For the text-containing cell, return its midpoint in (X, Y) coordinate format. 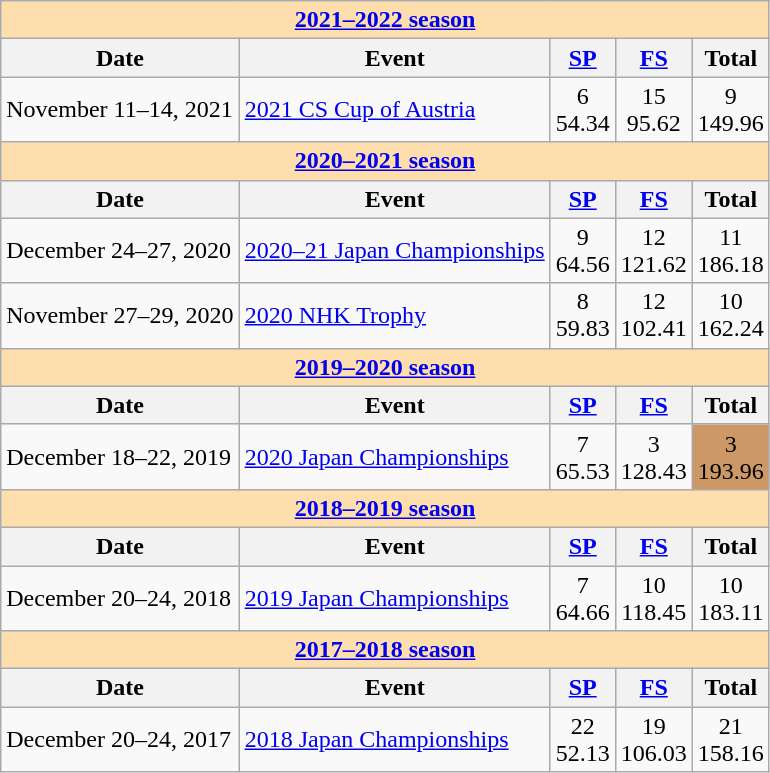
2021–2022 season (386, 20)
2018–2019 season (386, 508)
15 95.62 (654, 110)
2019 Japan Championships (394, 598)
11 186.18 (730, 250)
December 20–24, 2017 (120, 740)
3 128.43 (654, 456)
19 106.03 (654, 740)
November 11–14, 2021 (120, 110)
December 20–24, 2018 (120, 598)
6 54.34 (582, 110)
12 121.62 (654, 250)
9 64.56 (582, 250)
2018 Japan Championships (394, 740)
10 162.24 (730, 316)
10 183.11 (730, 598)
10 118.45 (654, 598)
2020–21 Japan Championships (394, 250)
2017–2018 season (386, 650)
November 27–29, 2020 (120, 316)
3 193.96 (730, 456)
2019–2020 season (386, 367)
2021 CS Cup of Austria (394, 110)
8 59.83 (582, 316)
December 18–22, 2019 (120, 456)
2020 NHK Trophy (394, 316)
December 24–27, 2020 (120, 250)
7 64.66 (582, 598)
21 158.16 (730, 740)
2020 Japan Championships (394, 456)
2020–2021 season (386, 161)
22 52.13 (582, 740)
12 102.41 (654, 316)
7 65.53 (582, 456)
9 149.96 (730, 110)
